Provide the [x, y] coordinate of the cell's center where the given text is located.  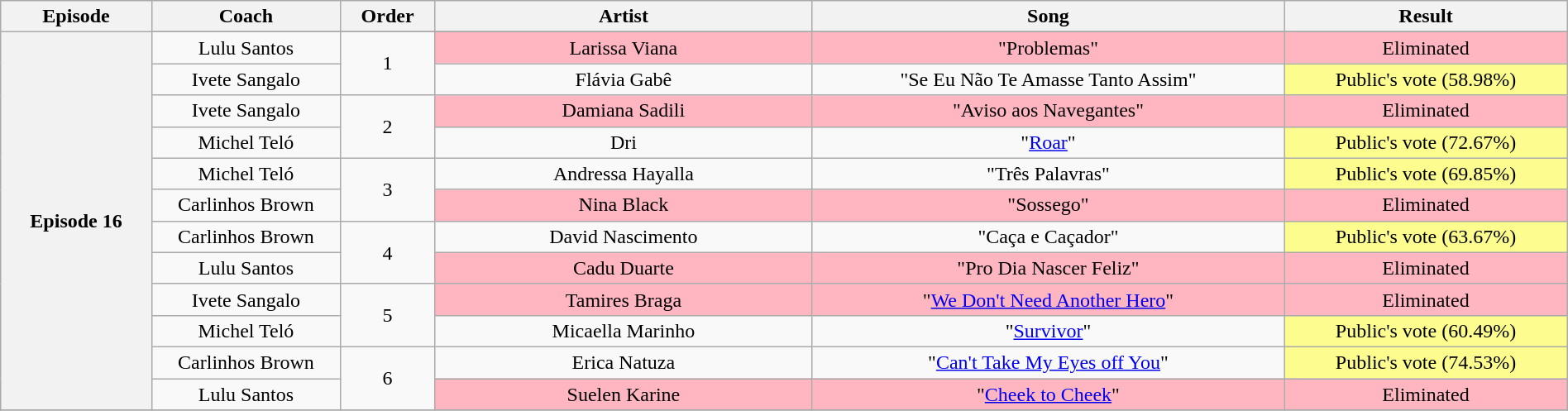
Damiana Sadili [624, 111]
"We Don't Need Another Hero" [1049, 299]
Suelen Karine [624, 394]
"Can't Take My Eyes off You" [1049, 362]
"Caça e Caçador" [1049, 237]
1 [388, 64]
3 [388, 189]
"Cheek to Cheek" [1049, 394]
5 [388, 315]
Public's vote (63.67%) [1426, 237]
"Roar" [1049, 142]
2 [388, 127]
Dri [624, 142]
Order [388, 17]
Andressa Hayalla [624, 174]
"Três Palavras" [1049, 174]
6 [388, 378]
Artist [624, 17]
Public's vote (72.67%) [1426, 142]
Micaella Marinho [624, 331]
Public's vote (69.85%) [1426, 174]
Public's vote (58.98%) [1426, 79]
Larissa Viana [624, 48]
Episode 16 [76, 222]
Coach [246, 17]
Cadu Duarte [624, 268]
"Survivor" [1049, 331]
4 [388, 252]
David Nascimento [624, 237]
Nina Black [624, 205]
Episode [76, 17]
"Pro Dia Nascer Feliz" [1049, 268]
"Sossego" [1049, 205]
Public's vote (74.53%) [1426, 362]
Tamires Braga [624, 299]
"Problemas" [1049, 48]
Public's vote (60.49%) [1426, 331]
"Se Eu Não Te Amasse Tanto Assim" [1049, 79]
Erica Natuza [624, 362]
Flávia Gabê [624, 79]
Result [1426, 17]
"Aviso aos Navegantes" [1049, 111]
Song [1049, 17]
